Locate the cell with the specified text and output its (x, y) center coordinate. 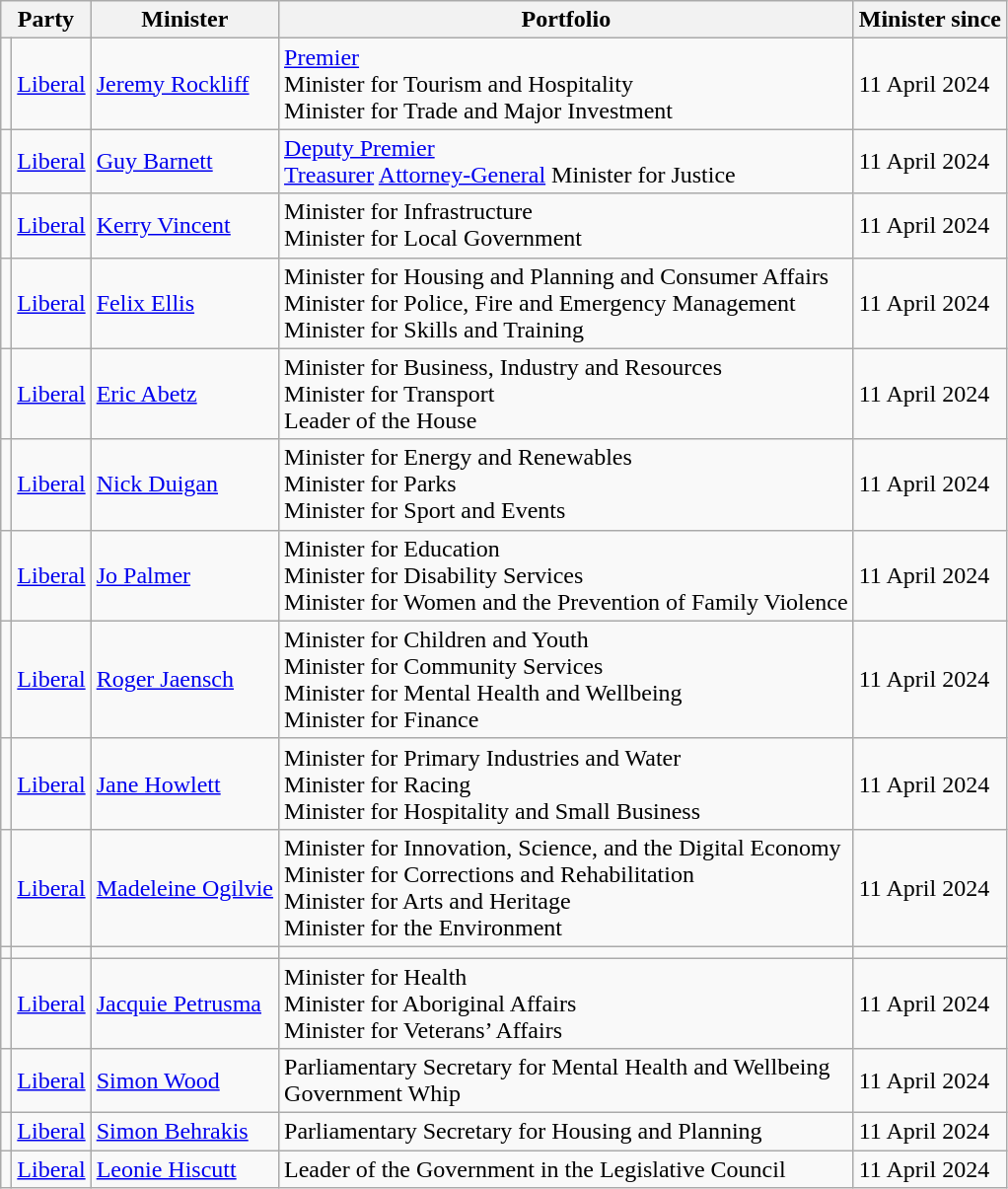
Eric Abetz (184, 394)
Guy Barnett (184, 162)
PremierMinister for Tourism and HospitalityMinister for Trade and Major Investment (566, 84)
Minister for HealthMinister for Aboriginal AffairsMinister for Veterans’ Affairs (566, 1003)
Jacquie Petrusma (184, 1003)
Minister for Primary Industries and WaterMinister for RacingMinister for Hospitality and Small Business (566, 783)
Minister (184, 20)
Simon Wood (184, 1081)
Parliamentary Secretary for Mental Health and WellbeingGovernment Whip (566, 1081)
Minister for Children and YouthMinister for Community ServicesMinister for Mental Health and WellbeingMinister for Finance (566, 679)
Parliamentary Secretary for Housing and Planning (566, 1132)
Madeleine Ogilvie (184, 888)
Minister for InfrastructureMinister for Local Government (566, 225)
Jane Howlett (184, 783)
Minister for Energy and RenewablesMinister for ParksMinister for Sport and Events (566, 484)
Leader of the Government in the Legislative Council (566, 1169)
Minister for EducationMinister for Disability ServicesMinister for Women and the Prevention of Family Violence (566, 575)
Jeremy Rockliff (184, 84)
Minister for Business, Industry and ResourcesMinister for TransportLeader of the House (566, 394)
Deputy PremierTreasurer Attorney-General Minister for Justice (566, 162)
Simon Behrakis (184, 1132)
Minister for Housing and Planning and Consumer AffairsMinister for Police, Fire and Emergency ManagementMinister for Skills and Training (566, 303)
Kerry Vincent (184, 225)
Party (45, 20)
Nick Duigan (184, 484)
Roger Jaensch (184, 679)
Minister since (929, 20)
Jo Palmer (184, 575)
Portfolio (566, 20)
Leonie Hiscutt (184, 1169)
Felix Ellis (184, 303)
